Return the (x, y) coordinate for the center point of the cell that contains the specified text.  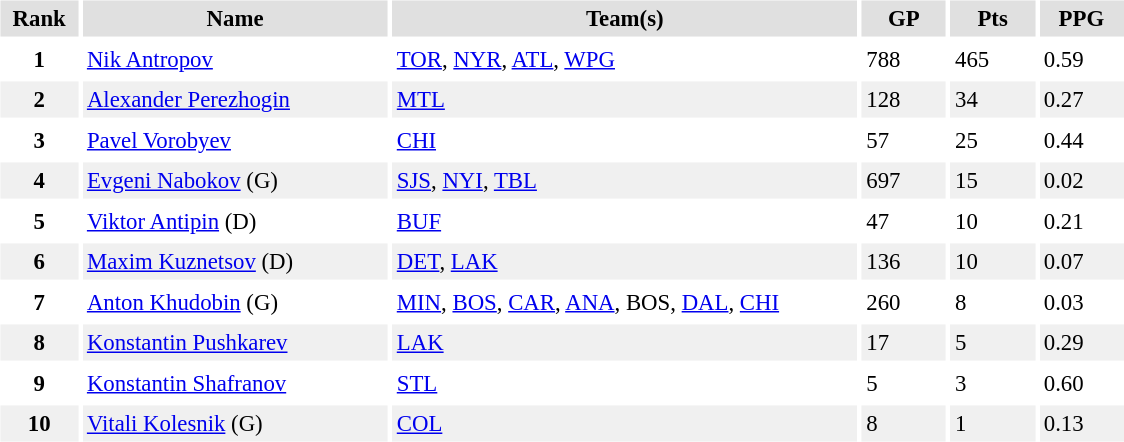
Anton Khudobin (G) (234, 302)
17 (904, 342)
Vitali Kolesnik (G) (234, 424)
DET, LAK (624, 262)
0.27 (1081, 100)
0.07 (1081, 262)
0.03 (1081, 302)
34 (993, 100)
GP (904, 18)
Viktor Antipin (D) (234, 221)
0.44 (1081, 140)
Evgeni Nabokov (G) (234, 180)
260 (904, 302)
697 (904, 180)
0.59 (1081, 59)
Konstantin Shafranov (234, 383)
Maxim Kuznetsov (D) (234, 262)
MTL (624, 100)
Pavel Vorobyev (234, 140)
TOR, NYR, ATL, WPG (624, 59)
Alexander Perezhogin (234, 100)
4 (38, 180)
6 (38, 262)
SJS, NYI, TBL (624, 180)
788 (904, 59)
Rank (38, 18)
2 (38, 100)
9 (38, 383)
COL (624, 424)
Name (234, 18)
CHI (624, 140)
465 (993, 59)
0.60 (1081, 383)
Team(s) (624, 18)
PPG (1081, 18)
0.29 (1081, 342)
STL (624, 383)
136 (904, 262)
0.02 (1081, 180)
128 (904, 100)
0.21 (1081, 221)
0.13 (1081, 424)
Pts (993, 18)
47 (904, 221)
LAK (624, 342)
25 (993, 140)
MIN, BOS, CAR, ANA, BOS, DAL, CHI (624, 302)
7 (38, 302)
Konstantin Pushkarev (234, 342)
57 (904, 140)
BUF (624, 221)
15 (993, 180)
Nik Antropov (234, 59)
